Capture the cell that displays the provided text and extract its [X, Y] central coordinate. 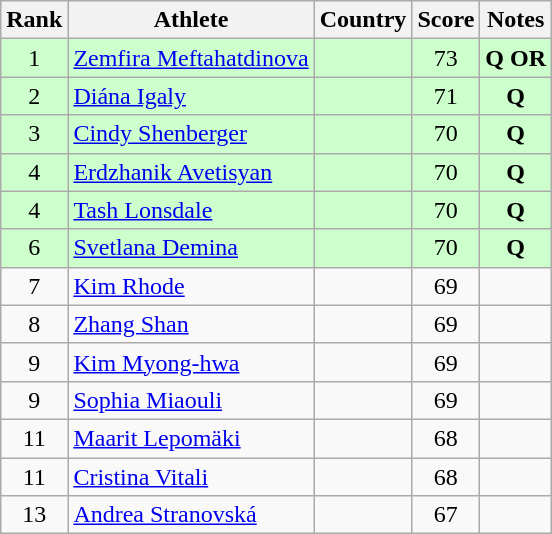
1 [34, 58]
Rank [34, 20]
73 [446, 58]
Cindy Shenberger [191, 134]
Zhang Shan [191, 324]
71 [446, 96]
Score [446, 20]
Kim Rhode [191, 286]
Sophia Miaouli [191, 400]
Maarit Lepomäki [191, 438]
13 [34, 515]
6 [34, 248]
Diána Igaly [191, 96]
Tash Lonsdale [191, 210]
Country [363, 20]
3 [34, 134]
Zemfira Meftahatdinova [191, 58]
Andrea Stranovská [191, 515]
8 [34, 324]
7 [34, 286]
Athlete [191, 20]
Svetlana Demina [191, 248]
Cristina Vitali [191, 477]
Notes [516, 20]
2 [34, 96]
67 [446, 515]
Erdzhanik Avetisyan [191, 172]
Kim Myong-hwa [191, 362]
Q OR [516, 58]
